Scan for the cell matching the given text and deliver its (X, Y) coordinate at center. 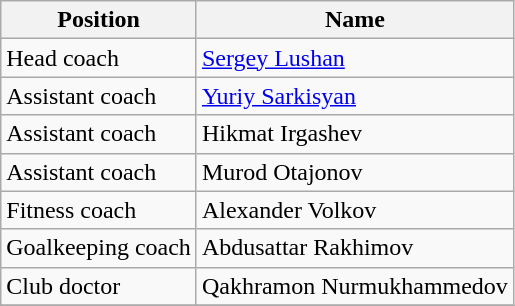
Qakhramon Nurmukhammedov (354, 286)
Alexander Volkov (354, 210)
Yuriy Sarkisyan (354, 96)
Name (354, 20)
Sergey Lushan (354, 58)
Abdusattar Rakhimov (354, 248)
Goalkeeping coach (99, 248)
Fitness coach (99, 210)
Head coach (99, 58)
Club doctor (99, 286)
Murod Otajonov (354, 172)
Hikmat Irgashev (354, 134)
Position (99, 20)
